Return (x, y) of the center of cell containing provided text 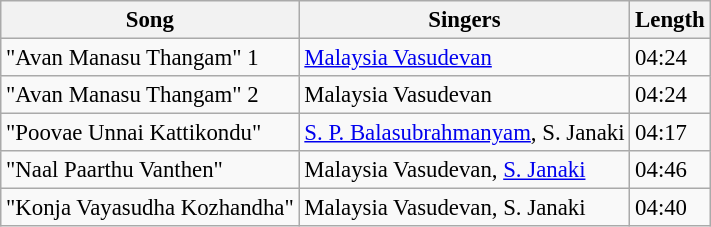
"Avan Manasu Thangam" 2 (150, 95)
Singers (464, 20)
04:40 (670, 208)
"Konja Vayasudha Kozhandha" (150, 208)
"Avan Manasu Thangam" 1 (150, 58)
Song (150, 20)
Length (670, 20)
04:17 (670, 133)
"Naal Paarthu Vanthen" (150, 170)
04:46 (670, 170)
S. P. Balasubrahmanyam, S. Janaki (464, 133)
"Poovae Unnai Kattikondu" (150, 133)
